Return [x, y] of the center of cell containing provided text 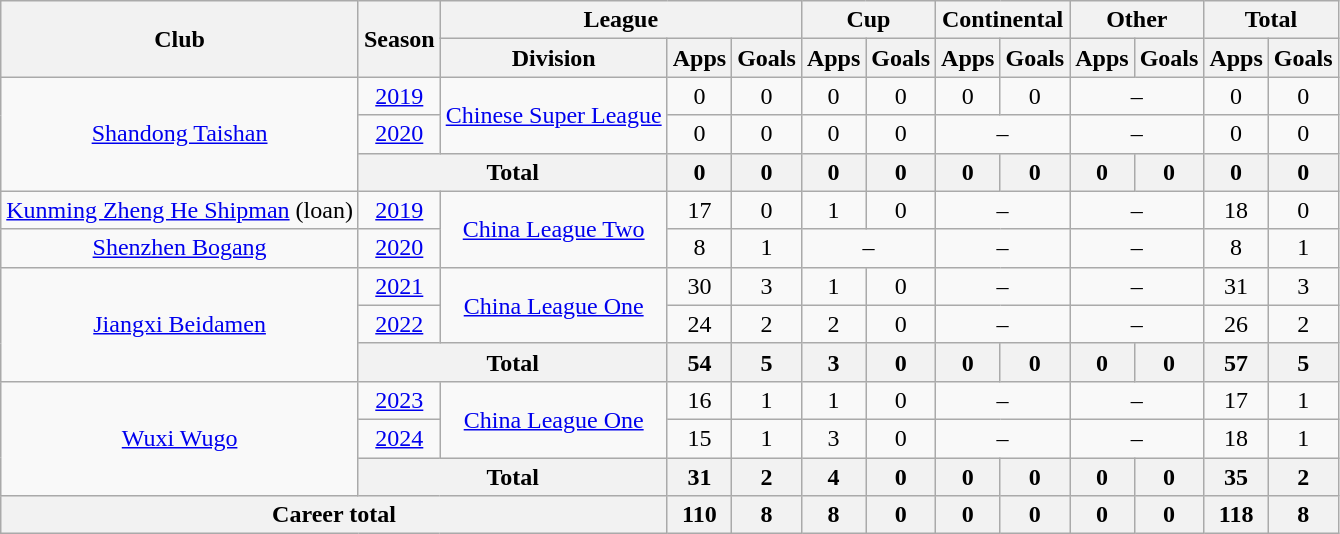
Jiangxi Beidamen [180, 324]
4 [833, 477]
Other [1137, 20]
57 [1236, 362]
54 [699, 362]
Season [399, 39]
15 [699, 438]
Continental [1003, 20]
2021 [399, 286]
Club [180, 39]
China League Two [554, 229]
2022 [399, 324]
Shenzhen Bogang [180, 248]
2024 [399, 438]
Kunming Zheng He Shipman (loan) [180, 210]
30 [699, 286]
24 [699, 324]
Wuxi Wugo [180, 438]
League [620, 20]
110 [699, 515]
Chinese Super League [554, 115]
2023 [399, 400]
Cup [868, 20]
16 [699, 400]
Division [554, 58]
26 [1236, 324]
Career total [334, 515]
35 [1236, 477]
Shandong Taishan [180, 134]
118 [1236, 515]
